Capture the cell that displays the provided text and extract its [x, y] central coordinate. 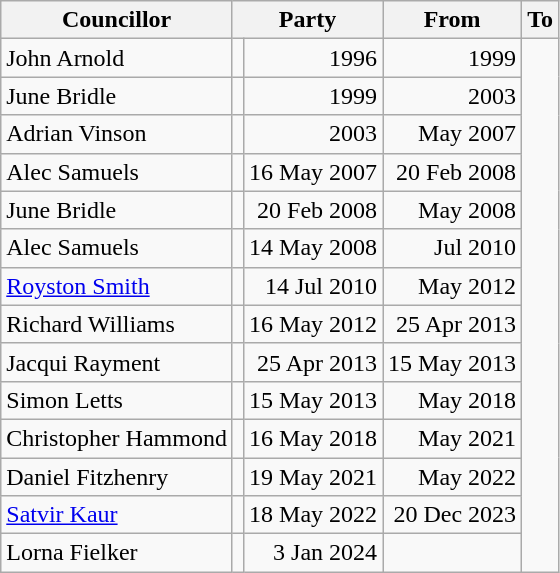
20 Dec 2023 [452, 515]
Jul 2010 [452, 248]
14 May 2008 [314, 248]
Royston Smith [117, 286]
3 Jan 2024 [314, 553]
May 2018 [452, 400]
May 2022 [452, 477]
14 Jul 2010 [314, 286]
May 2007 [452, 134]
Jacqui Rayment [117, 362]
1996 [314, 58]
Richard Williams [117, 324]
Christopher Hammond [117, 438]
Party [307, 20]
16 May 2012 [314, 324]
16 May 2018 [314, 438]
From [452, 20]
May 2021 [452, 438]
Councillor [117, 20]
To [540, 20]
Adrian Vinson [117, 134]
16 May 2007 [314, 172]
Satvir Kaur [117, 515]
19 May 2021 [314, 477]
Daniel Fitzhenry [117, 477]
Simon Letts [117, 400]
18 May 2022 [314, 515]
John Arnold [117, 58]
May 2008 [452, 210]
May 2012 [452, 286]
Lorna Fielker [117, 553]
